Detect which cell encompasses the target text, then output its (X, Y) center coordinate. 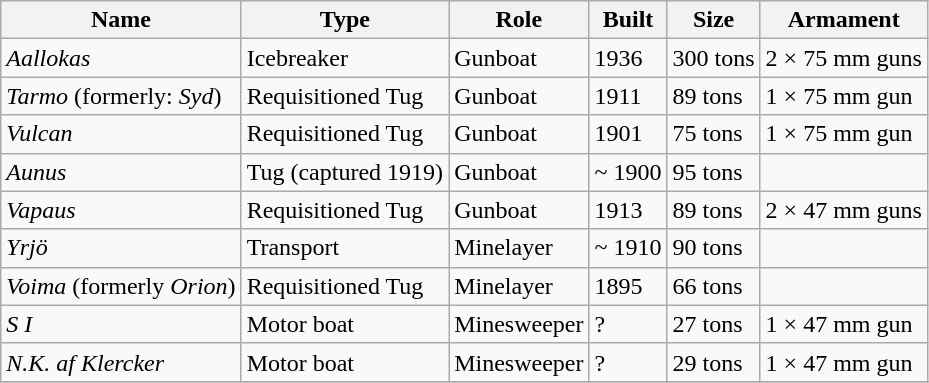
27 tons (714, 324)
1901 (628, 134)
Name (121, 20)
1911 (628, 96)
S I (121, 324)
Tarmo (formerly: Syd) (121, 96)
N.K. af Klercker (121, 362)
Type (344, 20)
90 tons (714, 248)
Transport (344, 248)
1913 (628, 210)
Armament (844, 20)
300 tons (714, 58)
29 tons (714, 362)
Vapaus (121, 210)
75 tons (714, 134)
Vulcan (121, 134)
Aunus (121, 172)
66 tons (714, 286)
Size (714, 20)
1895 (628, 286)
Yrjö (121, 248)
2 × 47 mm guns (844, 210)
95 tons (714, 172)
Role (519, 20)
~ 1900 (628, 172)
Tug (captured 1919) (344, 172)
Icebreaker (344, 58)
Aallokas (121, 58)
Built (628, 20)
Voima (formerly Orion) (121, 286)
2 × 75 mm guns (844, 58)
1936 (628, 58)
~ 1910 (628, 248)
